Locate the cell with the specified text and output its [X, Y] center coordinate. 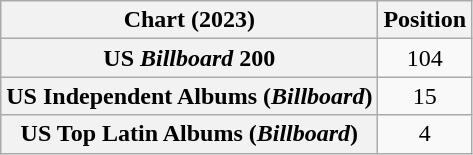
4 [425, 134]
15 [425, 96]
104 [425, 58]
Chart (2023) [190, 20]
US Independent Albums (Billboard) [190, 96]
US Billboard 200 [190, 58]
US Top Latin Albums (Billboard) [190, 134]
Position [425, 20]
